Return the (x, y) coordinate for the center point of the cell that contains the specified text.  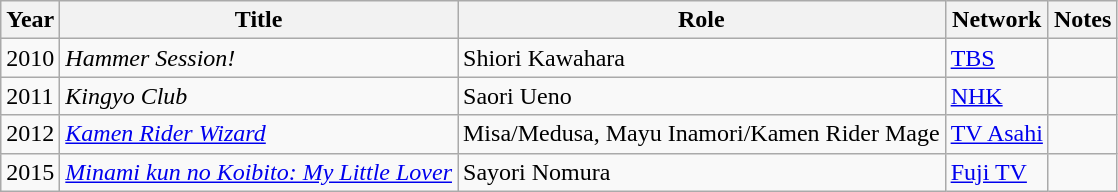
Minami kun no Koibito: My Little Lover (259, 172)
TBS (996, 58)
Kamen Rider Wizard (259, 134)
Notes (1082, 20)
Title (259, 20)
Fuji TV (996, 172)
2012 (30, 134)
Hammer Session! (259, 58)
TV Asahi (996, 134)
Kingyo Club (259, 96)
NHK (996, 96)
Saori Ueno (702, 96)
Role (702, 20)
Year (30, 20)
2010 (30, 58)
Misa/Medusa, Mayu Inamori/Kamen Rider Mage (702, 134)
2015 (30, 172)
2011 (30, 96)
Shiori Kawahara (702, 58)
Network (996, 20)
Sayori Nomura (702, 172)
